Return the (x, y) coordinate for the center point of the cell that contains the specified text.  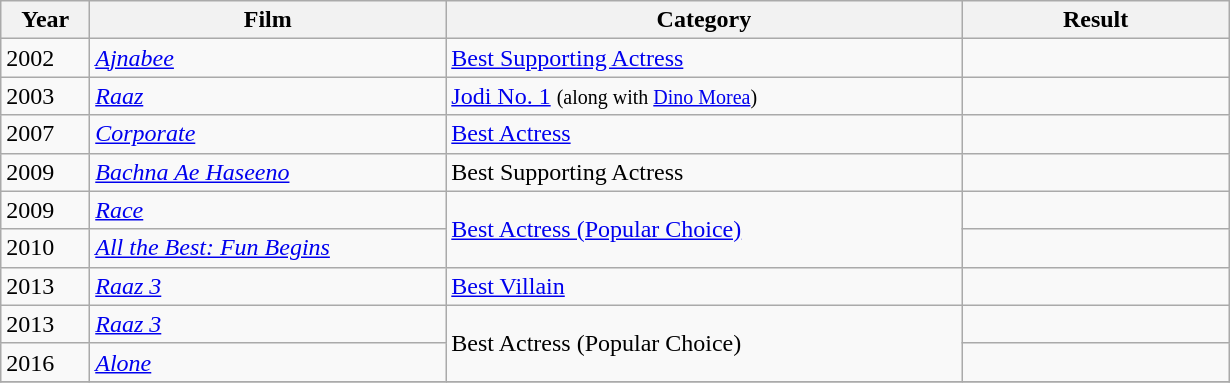
Best Actress (704, 134)
2003 (46, 96)
Category (704, 20)
Ajnabee (268, 58)
Bachna Ae Haseeno (268, 172)
2002 (46, 58)
Best Villain (704, 286)
Race (268, 210)
Year (46, 20)
Raaz (268, 96)
Result (1096, 20)
Jodi No. 1 (along with Dino Morea) (704, 96)
Alone (268, 362)
All the Best: Fun Begins (268, 248)
2010 (46, 248)
Corporate (268, 134)
2016 (46, 362)
2007 (46, 134)
Film (268, 20)
